Capture the cell that displays the provided text and extract its (x, y) central coordinate. 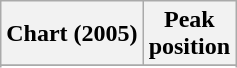
Peakposition (189, 34)
Chart (2005) (72, 34)
